Output the (X, Y) coordinate of the center of the cell containing the given text.  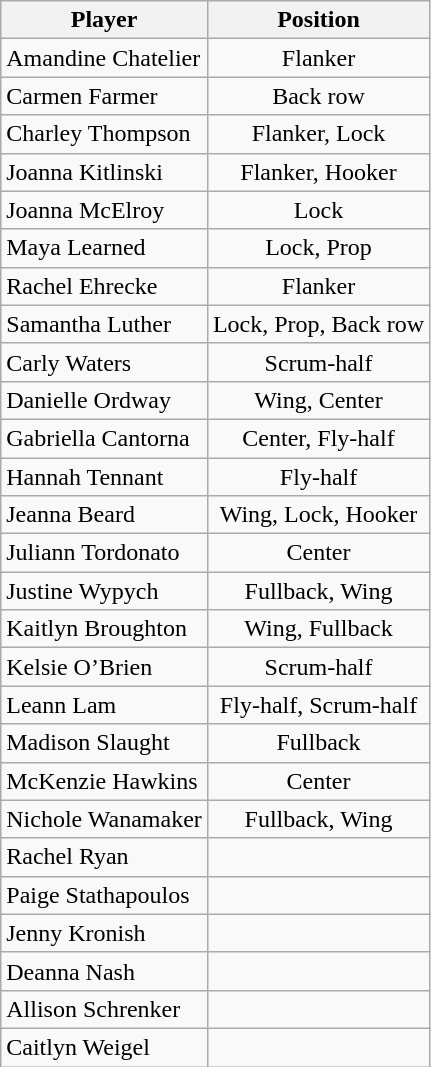
Paige Stathapoulos (104, 895)
Wing, Center (318, 400)
Carmen Farmer (104, 96)
Lock (318, 210)
Gabriella Cantorna (104, 438)
Flanker, Lock (318, 134)
Nichole Wanamaker (104, 819)
Kaitlyn Broughton (104, 629)
Maya Learned (104, 248)
Jeanna Beard (104, 515)
Back row (318, 96)
Kelsie O’Brien (104, 667)
Amandine Chatelier (104, 58)
Caitlyn Weigel (104, 1047)
Lock, Prop, Back row (318, 324)
Leann Lam (104, 705)
Joanna McElroy (104, 210)
Charley Thompson (104, 134)
Wing, Fullback (318, 629)
Lock, Prop (318, 248)
Allison Schrenker (104, 1009)
Fly-half, Scrum-half (318, 705)
Fly-half (318, 477)
Madison Slaught (104, 743)
Rachel Ehrecke (104, 286)
Joanna Kitlinski (104, 172)
Juliann Tordonato (104, 553)
Wing, Lock, Hooker (318, 515)
Samantha Luther (104, 324)
Justine Wypych (104, 591)
Rachel Ryan (104, 857)
McKenzie Hawkins (104, 781)
Center, Fly-half (318, 438)
Deanna Nash (104, 971)
Player (104, 20)
Flanker, Hooker (318, 172)
Fullback (318, 743)
Position (318, 20)
Carly Waters (104, 362)
Jenny Kronish (104, 933)
Danielle Ordway (104, 400)
Hannah Tennant (104, 477)
